Provide the (X, Y) coordinate of the cell's center where the given text is located.  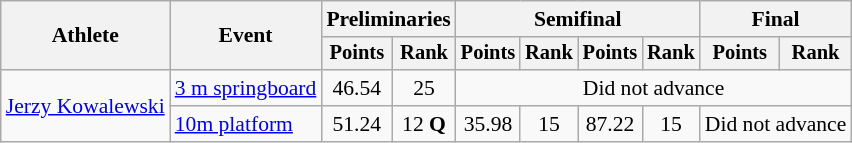
25 (424, 88)
46.54 (356, 88)
Event (246, 36)
Final (776, 19)
12 Q (424, 124)
3 m springboard (246, 88)
Preliminaries (388, 19)
Athlete (86, 36)
87.22 (610, 124)
51.24 (356, 124)
Jerzy Kowalewski (86, 106)
35.98 (488, 124)
10m platform (246, 124)
Semifinal (578, 19)
